Extract the [x, y] coordinate from the center of the cell holding the provided text.  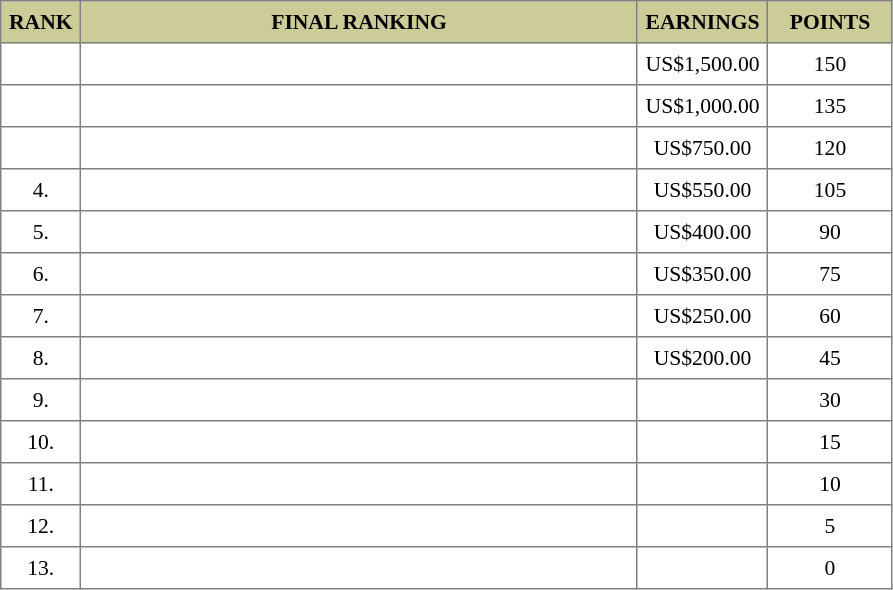
US$1,500.00 [702, 64]
8. [41, 358]
POINTS [830, 22]
13. [41, 568]
45 [830, 358]
4. [41, 190]
5 [830, 526]
60 [830, 316]
15 [830, 442]
135 [830, 106]
US$1,000.00 [702, 106]
9. [41, 400]
11. [41, 484]
90 [830, 232]
75 [830, 274]
6. [41, 274]
US$250.00 [702, 316]
US$550.00 [702, 190]
RANK [41, 22]
5. [41, 232]
EARNINGS [702, 22]
150 [830, 64]
7. [41, 316]
10 [830, 484]
12. [41, 526]
US$350.00 [702, 274]
30 [830, 400]
FINAL RANKING [359, 22]
US$200.00 [702, 358]
US$400.00 [702, 232]
105 [830, 190]
10. [41, 442]
120 [830, 148]
0 [830, 568]
US$750.00 [702, 148]
